Find where the given text appears and provide that cell's center as [X, Y] coordinate. 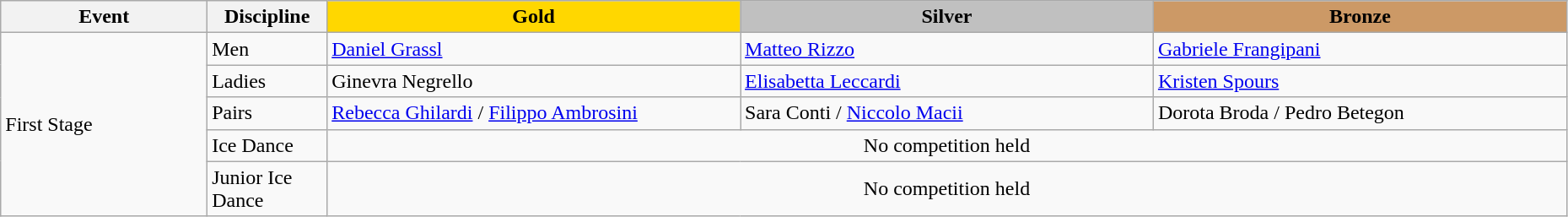
Pairs [267, 113]
Gabriele Frangipani [1360, 49]
Silver [947, 17]
Ice Dance [267, 145]
Ladies [267, 81]
Bronze [1360, 17]
Gold [534, 17]
Matteo Rizzo [947, 49]
Rebecca Ghilardi / Filippo Ambrosini [534, 113]
First Stage [105, 125]
Event [105, 17]
Ginevra Negrello [534, 81]
Discipline [267, 17]
Men [267, 49]
Daniel Grassl [534, 49]
Sara Conti / Niccolo Macii [947, 113]
Kristen Spours [1360, 81]
Junior Ice Dance [267, 189]
Elisabetta Leccardi [947, 81]
Dorota Broda / Pedro Betegon [1360, 113]
